Capture the cell that displays the provided text and extract its [X, Y] central coordinate. 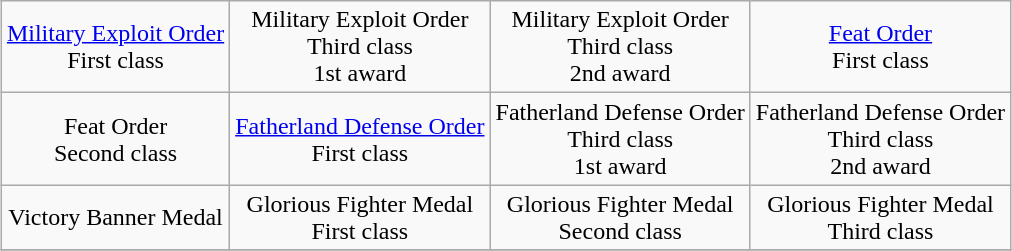
Glorious Fighter MedalThird class [880, 218]
Military Exploit OrderThird class2nd award [620, 47]
Military Exploit OrderFirst class [115, 47]
Military Exploit OrderThird class1st award [360, 47]
Glorious Fighter MedalFirst class [360, 218]
Glorious Fighter MedalSecond class [620, 218]
Feat OrderSecond class [115, 139]
Fatherland Defense OrderThird class1st award [620, 139]
Fatherland Defense OrderFirst class [360, 139]
Fatherland Defense OrderThird class2nd award [880, 139]
Feat OrderFirst class [880, 47]
Victory Banner Medal [115, 218]
